Return (X, Y) of the center of cell containing provided text 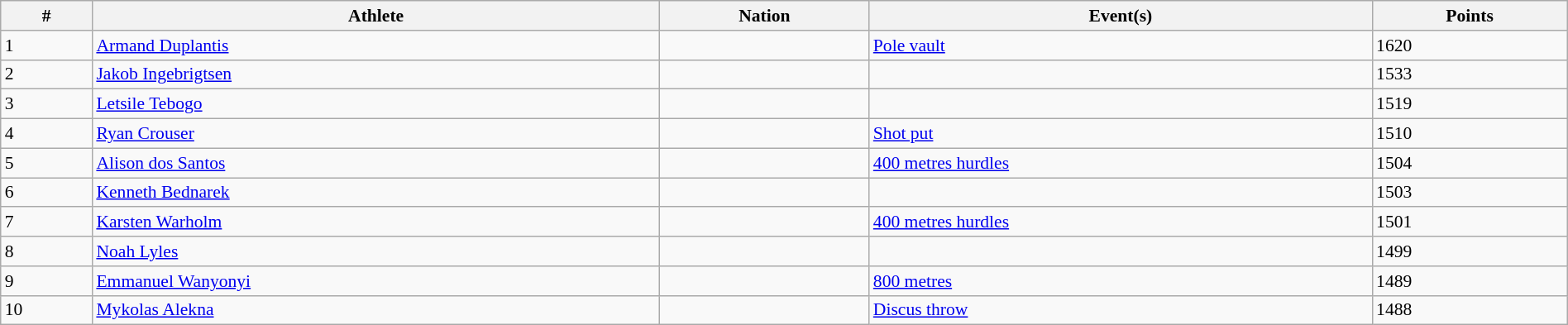
# (46, 16)
7 (46, 222)
1489 (1470, 281)
Jakob Ingebrigtsen (375, 74)
Karsten Warholm (375, 222)
2 (46, 74)
Discus throw (1121, 310)
1488 (1470, 310)
Ryan Crouser (375, 134)
1501 (1470, 222)
8 (46, 251)
1503 (1470, 193)
Event(s) (1121, 16)
1533 (1470, 74)
Noah Lyles (375, 251)
Points (1470, 16)
Pole vault (1121, 45)
Emmanuel Wanyonyi (375, 281)
Kenneth Bednarek (375, 193)
6 (46, 193)
Shot put (1121, 134)
9 (46, 281)
5 (46, 163)
1499 (1470, 251)
1 (46, 45)
Letsile Tebogo (375, 104)
4 (46, 134)
1504 (1470, 163)
Alison dos Santos (375, 163)
10 (46, 310)
Mykolas Alekna (375, 310)
800 metres (1121, 281)
1519 (1470, 104)
1510 (1470, 134)
1620 (1470, 45)
Nation (764, 16)
Armand Duplantis (375, 45)
3 (46, 104)
Athlete (375, 16)
